Return the [x, y] coordinate for the center point of the cell that contains the specified text.  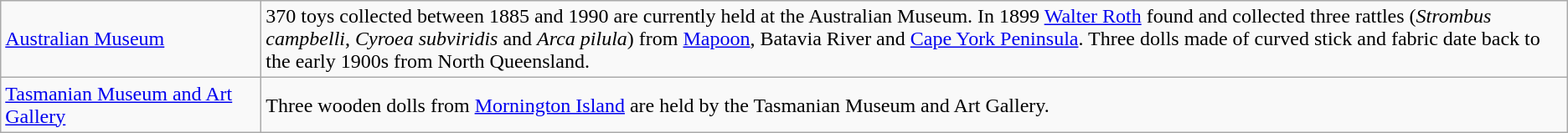
Three wooden dolls from Mornington Island are held by the Tasmanian Museum and Art Gallery. [915, 105]
Tasmanian Museum and Art Gallery [131, 105]
Australian Museum [131, 39]
